Pinpoint the cell where the given text exists, returning its [X, Y] midpoint coordinate. 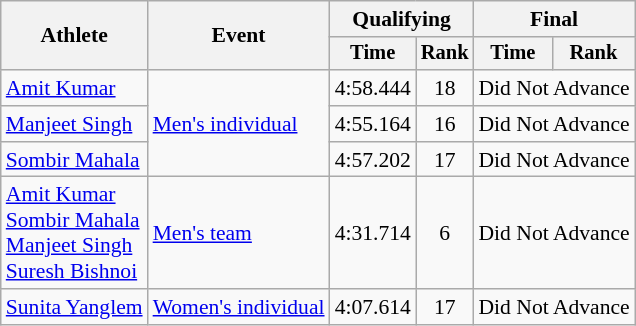
6 [445, 233]
18 [445, 88]
Athlete [74, 36]
Sunita Yanglem [74, 307]
Amit KumarSombir MahalaManjeet SinghSuresh Bishnoi [74, 233]
Women's individual [239, 307]
Qualifying [402, 19]
Men's individual [239, 124]
Men's team [239, 233]
16 [445, 124]
4:07.614 [373, 307]
Sombir Mahala [74, 160]
Final [554, 19]
4:55.164 [373, 124]
4:57.202 [373, 160]
Manjeet Singh [74, 124]
4:31.714 [373, 233]
Amit Kumar [74, 88]
Event [239, 36]
4:58.444 [373, 88]
